From the cell containing the given text, extract its center point as [x, y] coordinate. 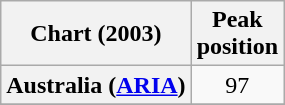
Australia (ARIA) [96, 85]
97 [237, 85]
Peakposition [237, 34]
Chart (2003) [96, 34]
